Find where the given text appears and provide that cell's center as (x, y) coordinate. 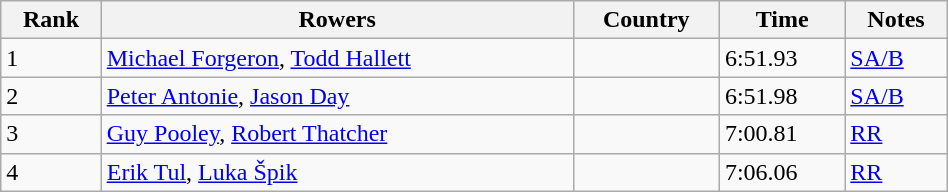
6:51.98 (782, 96)
Guy Pooley, Robert Thatcher (337, 134)
Michael Forgeron, Todd Hallett (337, 58)
7:06.06 (782, 172)
Erik Tul, Luka Špik (337, 172)
Rowers (337, 20)
Time (782, 20)
2 (51, 96)
Notes (896, 20)
3 (51, 134)
Rank (51, 20)
Country (646, 20)
6:51.93 (782, 58)
1 (51, 58)
Peter Antonie, Jason Day (337, 96)
7:00.81 (782, 134)
4 (51, 172)
